Determine the (X, Y) coordinate at the center of the cell enclosing the given text.  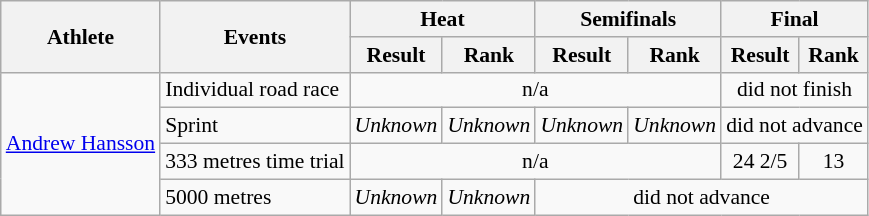
Final (794, 19)
5000 metres (254, 197)
Events (254, 36)
24 2/5 (760, 162)
Athlete (80, 36)
Heat (443, 19)
did not finish (794, 90)
Sprint (254, 126)
Semifinals (628, 19)
Individual road race (254, 90)
13 (834, 162)
Andrew Hansson (80, 143)
333 metres time trial (254, 162)
